Search for the cell housing the specified text and yield its [x, y] center coordinate. 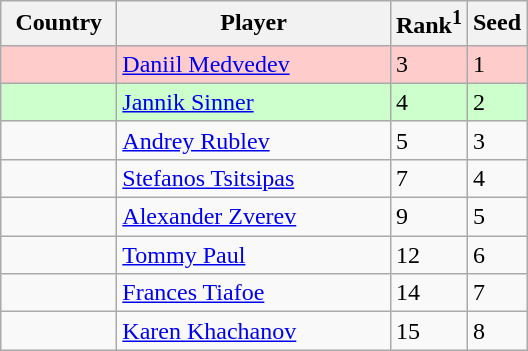
6 [496, 255]
Seed [496, 24]
15 [428, 331]
Player [254, 24]
Frances Tiafoe [254, 293]
Country [59, 24]
8 [496, 331]
Karen Khachanov [254, 331]
Tommy Paul [254, 255]
Daniil Medvedev [254, 64]
Stefanos Tsitsipas [254, 178]
Jannik Sinner [254, 102]
2 [496, 102]
14 [428, 293]
Alexander Zverev [254, 217]
Andrey Rublev [254, 140]
12 [428, 255]
Rank1 [428, 24]
9 [428, 217]
1 [496, 64]
